Extract the [x, y] coordinate from the center of the cell holding the provided text.  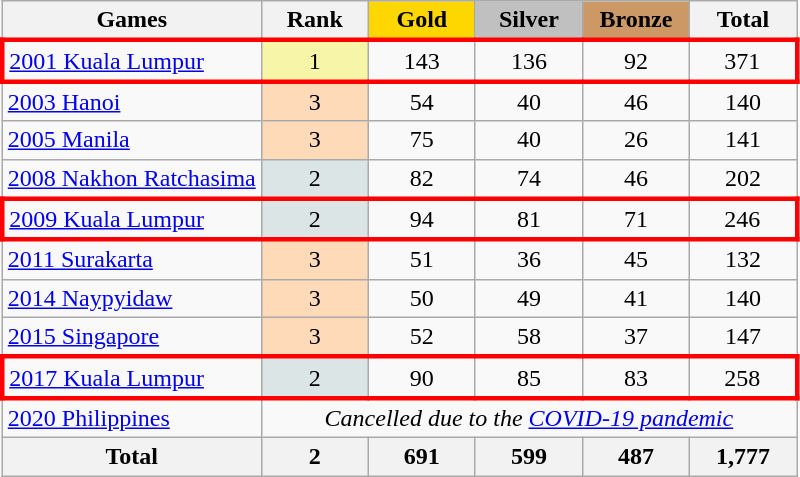
132 [744, 260]
487 [636, 456]
Bronze [636, 21]
2001 Kuala Lumpur [132, 60]
2020 Philippines [132, 418]
2009 Kuala Lumpur [132, 220]
2015 Singapore [132, 337]
45 [636, 260]
143 [422, 60]
90 [422, 378]
85 [528, 378]
141 [744, 140]
Cancelled due to the COVID-19 pandemic [528, 418]
2003 Hanoi [132, 101]
52 [422, 337]
92 [636, 60]
50 [422, 298]
83 [636, 378]
81 [528, 220]
36 [528, 260]
54 [422, 101]
1,777 [744, 456]
371 [744, 60]
202 [744, 179]
Silver [528, 21]
258 [744, 378]
26 [636, 140]
691 [422, 456]
147 [744, 337]
2014 Naypyidaw [132, 298]
2017 Kuala Lumpur [132, 378]
2008 Nakhon Ratchasima [132, 179]
71 [636, 220]
136 [528, 60]
37 [636, 337]
1 [314, 60]
2011 Surakarta [132, 260]
Games [132, 21]
51 [422, 260]
Gold [422, 21]
75 [422, 140]
599 [528, 456]
49 [528, 298]
82 [422, 179]
246 [744, 220]
2005 Manila [132, 140]
58 [528, 337]
41 [636, 298]
Rank [314, 21]
94 [422, 220]
74 [528, 179]
